Determine the (x, y) coordinate at the center of the cell enclosing the given text.  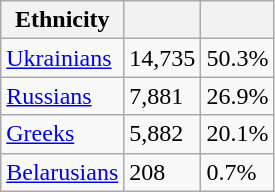
Ukrainians (62, 58)
20.1% (238, 134)
Belarusians (62, 172)
Ethnicity (62, 20)
14,735 (162, 58)
0.7% (238, 172)
50.3% (238, 58)
26.9% (238, 96)
5,882 (162, 134)
Russians (62, 96)
Greeks (62, 134)
208 (162, 172)
7,881 (162, 96)
